Find where the given text appears and provide that cell's center as [x, y] coordinate. 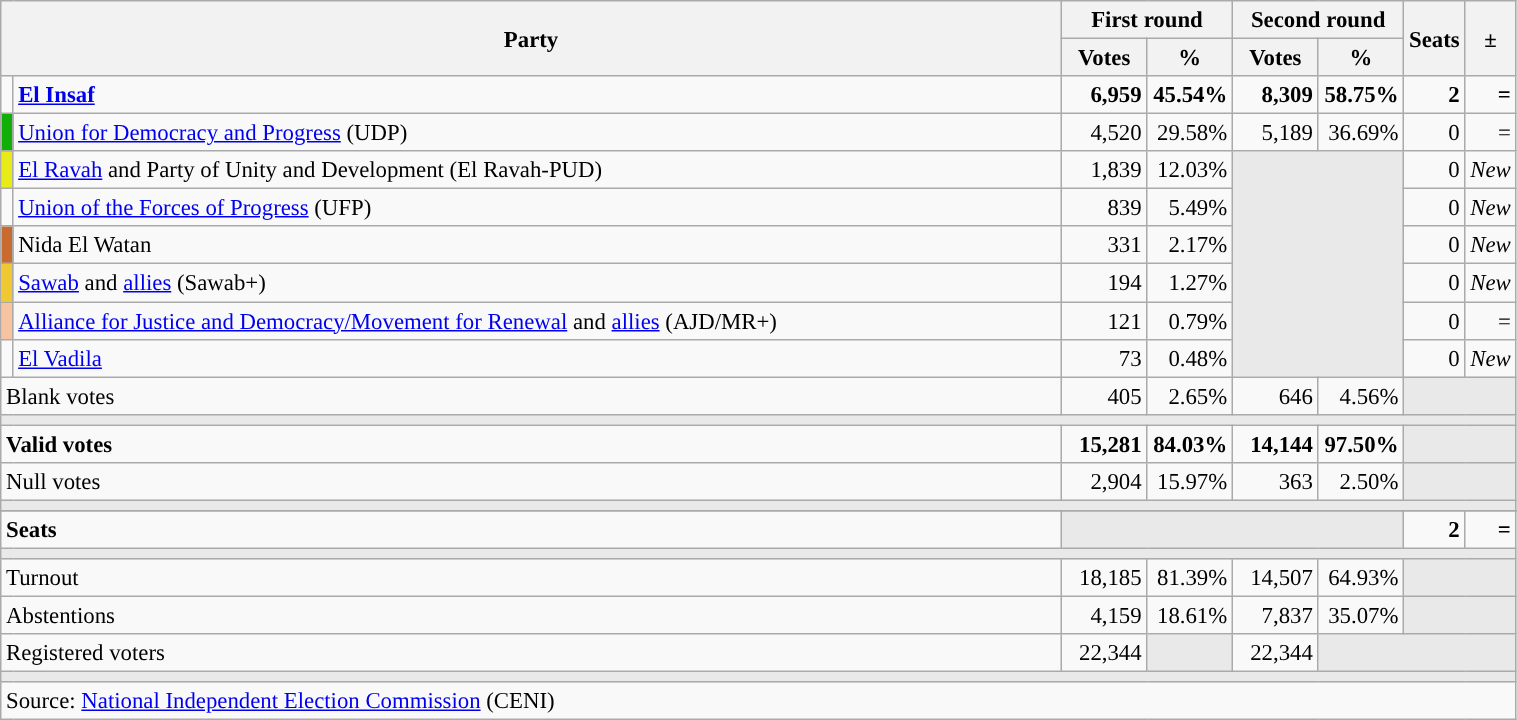
84.03% [1190, 444]
Source: National Independent Election Commission (CENI) [758, 701]
Nida El Watan [537, 245]
6,959 [1104, 95]
Second round [1318, 20]
± [1490, 38]
839 [1104, 208]
El Vadila [537, 358]
121 [1104, 321]
5.49% [1190, 208]
97.50% [1361, 444]
331 [1104, 245]
Turnout [532, 578]
First round [1146, 20]
Party [532, 38]
14,507 [1276, 578]
2.17% [1190, 245]
363 [1276, 482]
4,520 [1104, 133]
18.61% [1190, 616]
29.58% [1190, 133]
58.75% [1361, 95]
Union for Democracy and Progress (UDP) [537, 133]
2.50% [1361, 482]
5,189 [1276, 133]
12.03% [1190, 170]
81.39% [1190, 578]
14,144 [1276, 444]
Sawab and allies (Sawab+) [537, 283]
7,837 [1276, 616]
0.79% [1190, 321]
405 [1104, 396]
1,839 [1104, 170]
Abstentions [532, 616]
4,159 [1104, 616]
Alliance for Justice and Democracy/Movement for Renewal and allies (AJD/MR+) [537, 321]
15.97% [1190, 482]
35.07% [1361, 616]
El Insaf [537, 95]
194 [1104, 283]
Blank votes [532, 396]
2,904 [1104, 482]
646 [1276, 396]
Registered voters [532, 653]
8,309 [1276, 95]
73 [1104, 358]
45.54% [1190, 95]
Valid votes [532, 444]
El Ravah and Party of Unity and Development (El Ravah-PUD) [537, 170]
4.56% [1361, 396]
64.93% [1361, 578]
0.48% [1190, 358]
1.27% [1190, 283]
Null votes [532, 482]
Union of the Forces of Progress (UFP) [537, 208]
2.65% [1190, 396]
15,281 [1104, 444]
18,185 [1104, 578]
36.69% [1361, 133]
